From the cell containing the given text, extract its center point as [X, Y] coordinate. 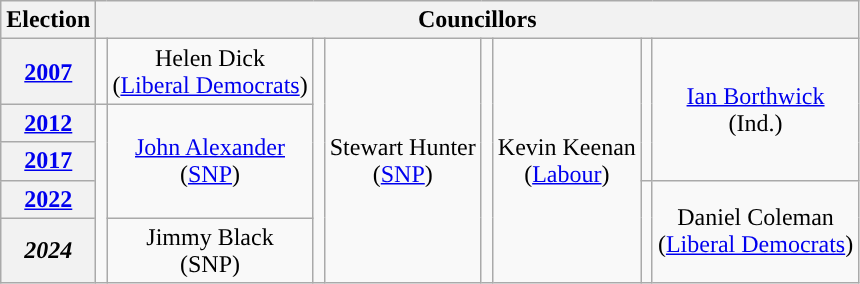
2012 [48, 123]
Jimmy Black(SNP) [210, 250]
Stewart Hunter(SNP) [402, 161]
Ian Borthwick(Ind.) [755, 110]
Daniel Coleman(Liberal Democrats) [755, 232]
2007 [48, 72]
2022 [48, 199]
Councillors [478, 20]
Helen Dick(Liberal Democrats) [210, 72]
2024 [48, 250]
John Alexander(SNP) [210, 161]
2017 [48, 161]
Kevin Keenan(Labour) [566, 161]
Election [48, 20]
